Provide the [x, y] coordinate of the cell's center where the given text is located.  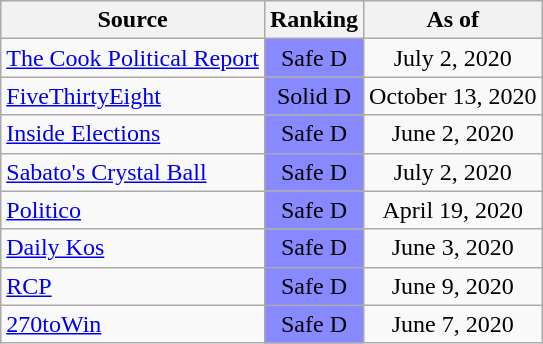
Ranking [314, 20]
June 9, 2020 [453, 286]
June 2, 2020 [453, 134]
October 13, 2020 [453, 96]
April 19, 2020 [453, 210]
RCP [133, 286]
270toWin [133, 324]
Sabato's Crystal Ball [133, 172]
Politico [133, 210]
Source [133, 20]
June 3, 2020 [453, 248]
Solid D [314, 96]
As of [453, 20]
Daily Kos [133, 248]
The Cook Political Report [133, 58]
Inside Elections [133, 134]
June 7, 2020 [453, 324]
FiveThirtyEight [133, 96]
